Locate the cell with the specified text and output its [X, Y] center coordinate. 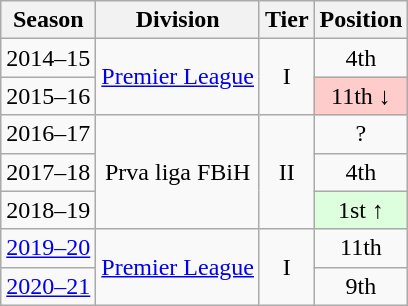
2020–21 [48, 286]
Division [178, 20]
9th [361, 286]
2019–20 [48, 248]
2016–17 [48, 134]
? [361, 134]
Tier [286, 20]
2014–15 [48, 58]
1st ↑ [361, 210]
2015–16 [48, 96]
11th ↓ [361, 96]
II [286, 172]
Prva liga FBiH [178, 172]
2018–19 [48, 210]
Position [361, 20]
Season [48, 20]
2017–18 [48, 172]
11th [361, 248]
